Provide the (X, Y) coordinate of the cell's center where the given text is located.  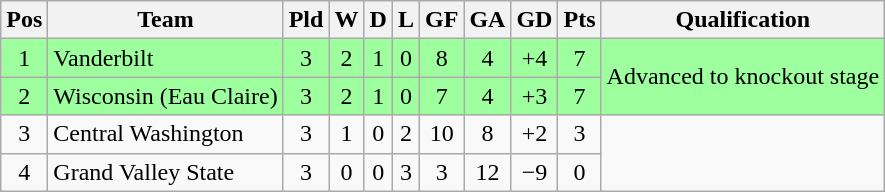
GA (488, 20)
D (378, 20)
Vanderbilt (166, 58)
10 (441, 134)
GD (534, 20)
L (406, 20)
Qualification (743, 20)
+2 (534, 134)
Grand Valley State (166, 172)
Pld (306, 20)
Wisconsin (Eau Claire) (166, 96)
Central Washington (166, 134)
W (346, 20)
Pts (580, 20)
12 (488, 172)
+3 (534, 96)
Advanced to knockout stage (743, 77)
+4 (534, 58)
−9 (534, 172)
Pos (24, 20)
Team (166, 20)
GF (441, 20)
